From the cell containing the given text, extract its center point as (X, Y) coordinate. 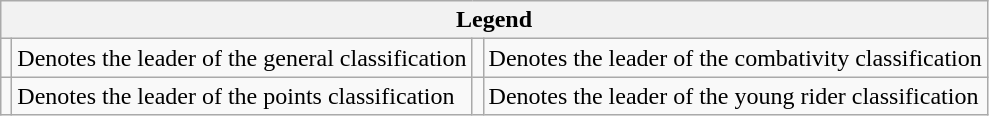
Denotes the leader of the general classification (242, 58)
Denotes the leader of the combativity classification (735, 58)
Denotes the leader of the young rider classification (735, 96)
Legend (494, 20)
Denotes the leader of the points classification (242, 96)
